From the cell containing the given text, extract its center point as (x, y) coordinate. 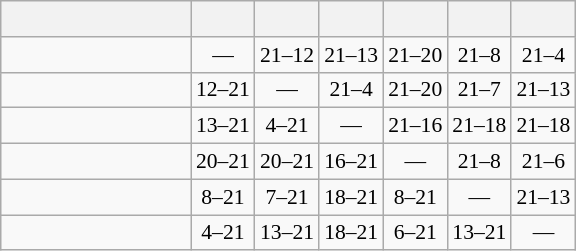
21–16 (415, 126)
6–21 (415, 233)
7–21 (287, 197)
21–12 (287, 55)
16–21 (351, 162)
12–21 (223, 90)
21–6 (543, 162)
21–7 (479, 90)
